Output the [X, Y] coordinate of the center of the cell containing the given text.  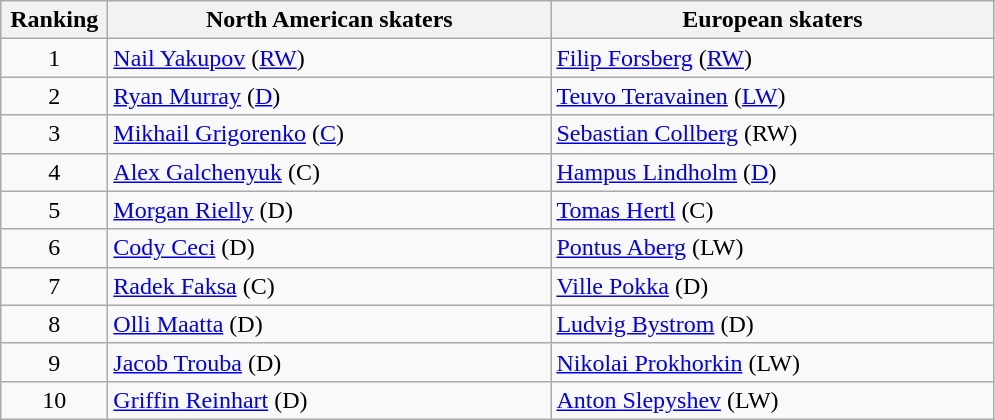
Cody Ceci (D) [330, 248]
3 [54, 134]
European skaters [772, 20]
Mikhail Grigorenko (C) [330, 134]
Sebastian Collberg (RW) [772, 134]
Ludvig Bystrom (D) [772, 324]
Radek Faksa (C) [330, 286]
4 [54, 172]
Alex Galchenyuk (C) [330, 172]
9 [54, 362]
Hampus Lindholm (D) [772, 172]
8 [54, 324]
Olli Maatta (D) [330, 324]
Ville Pokka (D) [772, 286]
Ranking [54, 20]
Jacob Trouba (D) [330, 362]
7 [54, 286]
Tomas Hertl (C) [772, 210]
Anton Slepyshev (LW) [772, 400]
2 [54, 96]
6 [54, 248]
Teuvo Teravainen (LW) [772, 96]
1 [54, 58]
Ryan Murray (D) [330, 96]
10 [54, 400]
Morgan Rielly (D) [330, 210]
Filip Forsberg (RW) [772, 58]
Nikolai Prokhorkin (LW) [772, 362]
Pontus Aberg (LW) [772, 248]
North American skaters [330, 20]
Griffin Reinhart (D) [330, 400]
5 [54, 210]
Nail Yakupov (RW) [330, 58]
